Return [X, Y] of the center of cell containing provided text 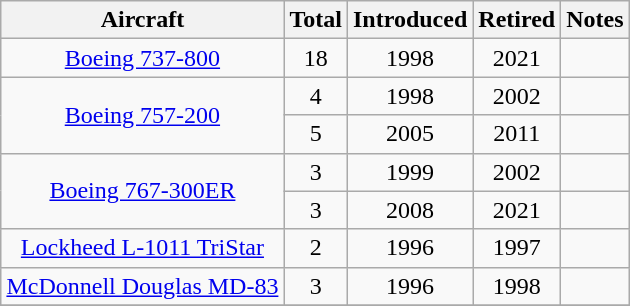
4 [316, 96]
Aircraft [142, 20]
Introduced [410, 20]
Boeing 767-300ER [142, 191]
Boeing 737-800 [142, 58]
Retired [517, 20]
5 [316, 134]
1997 [517, 248]
1999 [410, 172]
18 [316, 58]
McDonnell Douglas MD-83 [142, 286]
2005 [410, 134]
2011 [517, 134]
Notes [595, 20]
Boeing 757-200 [142, 115]
Lockheed L-1011 TriStar [142, 248]
2 [316, 248]
Total [316, 20]
2008 [410, 210]
